Pinpoint the cell where the given text exists, returning its [X, Y] midpoint coordinate. 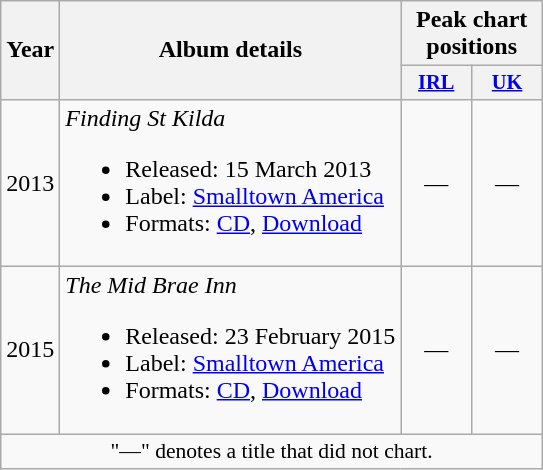
2015 [30, 350]
Year [30, 50]
"—" denotes a title that did not chart. [272, 452]
UK [508, 83]
Album details [230, 50]
Peak chart positions [472, 34]
IRL [436, 83]
Finding St KildaReleased: 15 March 2013Label: Smalltown AmericaFormats: CD, Download [230, 182]
The Mid Brae InnReleased: 23 February 2015Label: Smalltown AmericaFormats: CD, Download [230, 350]
2013 [30, 182]
